Scan for the cell matching the given text and deliver its (x, y) coordinate at center. 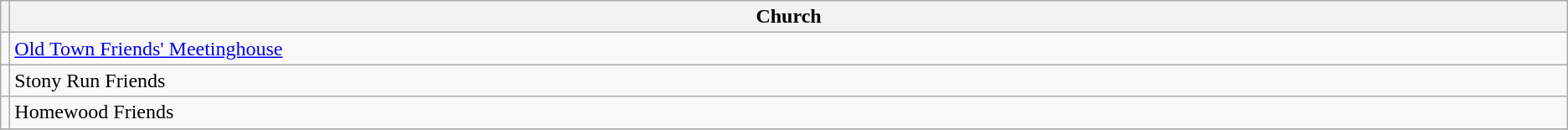
Church (789, 17)
Homewood Friends (789, 112)
Old Town Friends' Meetinghouse (789, 49)
Stony Run Friends (789, 81)
